Return (X, Y) of the center of cell containing provided text 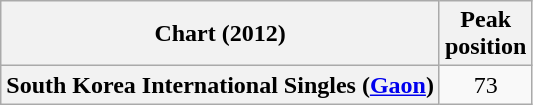
Chart (2012) (220, 34)
73 (485, 85)
South Korea International Singles (Gaon) (220, 85)
Peakposition (485, 34)
